Search for the cell housing the specified text and yield its (X, Y) center coordinate. 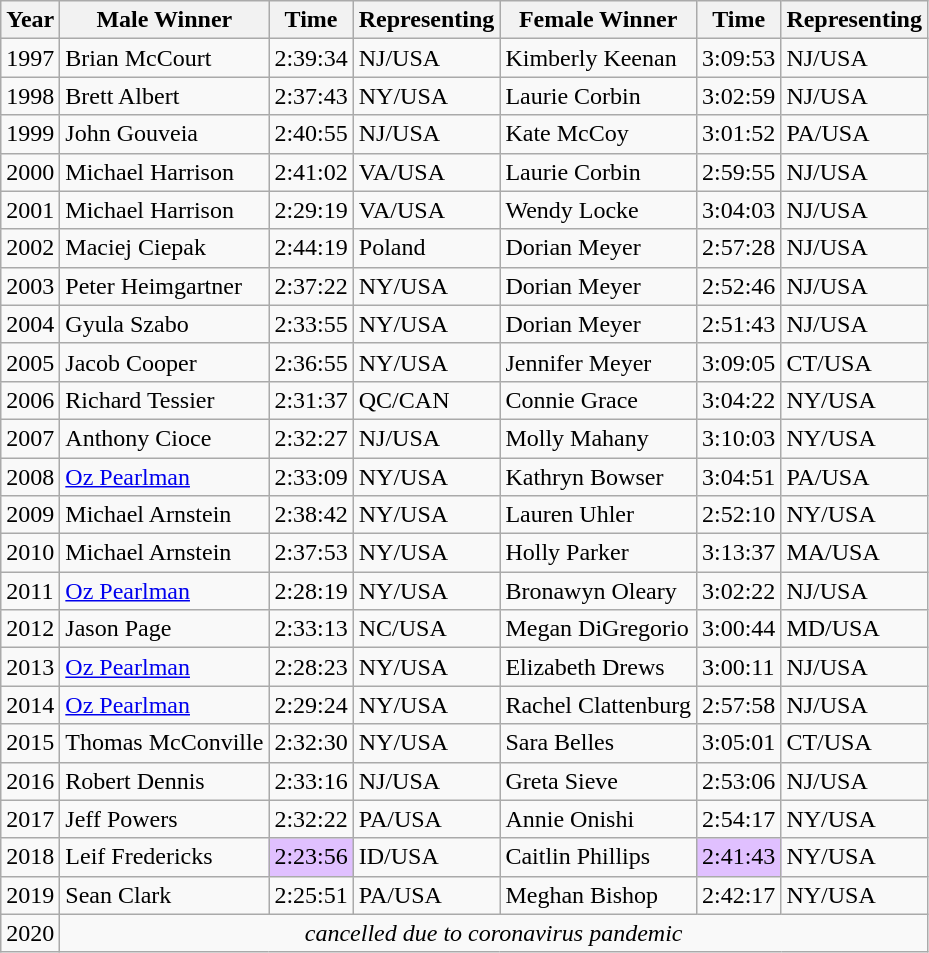
2:33:13 (311, 629)
2:39:34 (311, 58)
ID/USA (426, 857)
Richard Tessier (164, 400)
Holly Parker (598, 553)
2:41:02 (311, 172)
Kimberly Keenan (598, 58)
Robert Dennis (164, 781)
Brian McCourt (164, 58)
Bronawyn Oleary (598, 591)
Peter Heimgartner (164, 286)
NC/USA (426, 629)
2015 (30, 743)
Sean Clark (164, 895)
2011 (30, 591)
2:37:43 (311, 96)
2:40:55 (311, 134)
cancelled due to coronavirus pandemic (494, 933)
Elizabeth Drews (598, 667)
2:54:17 (738, 819)
Male Winner (164, 20)
1997 (30, 58)
Jennifer Meyer (598, 362)
3:01:52 (738, 134)
Wendy Locke (598, 210)
Leif Fredericks (164, 857)
2:33:09 (311, 477)
Poland (426, 248)
2003 (30, 286)
2001 (30, 210)
2:52:10 (738, 515)
Gyula Szabo (164, 324)
Anthony Cioce (164, 438)
2018 (30, 857)
Meghan Bishop (598, 895)
2012 (30, 629)
2007 (30, 438)
2002 (30, 248)
2:44:19 (311, 248)
3:10:03 (738, 438)
2:29:19 (311, 210)
3:05:01 (738, 743)
Rachel Clattenburg (598, 705)
Maciej Ciepak (164, 248)
2:33:55 (311, 324)
2019 (30, 895)
2013 (30, 667)
2014 (30, 705)
2:28:19 (311, 591)
2:41:43 (738, 857)
2:32:27 (311, 438)
Molly Mahany (598, 438)
3:09:05 (738, 362)
2017 (30, 819)
2:51:43 (738, 324)
2:31:37 (311, 400)
3:00:44 (738, 629)
2006 (30, 400)
3:02:59 (738, 96)
Sara Belles (598, 743)
Brett Albert (164, 96)
QC/CAN (426, 400)
2:28:23 (311, 667)
2016 (30, 781)
2020 (30, 933)
2:32:22 (311, 819)
Caitlin Phillips (598, 857)
2005 (30, 362)
2004 (30, 324)
Annie Onishi (598, 819)
2:59:55 (738, 172)
2:25:51 (311, 895)
2:29:24 (311, 705)
3:04:03 (738, 210)
2010 (30, 553)
2:57:58 (738, 705)
2:42:17 (738, 895)
2000 (30, 172)
2:38:42 (311, 515)
3:04:51 (738, 477)
2:37:53 (311, 553)
3:00:11 (738, 667)
2:53:06 (738, 781)
2:37:22 (311, 286)
Year (30, 20)
Kate McCoy (598, 134)
Lauren Uhler (598, 515)
2:36:55 (311, 362)
2:57:28 (738, 248)
MD/USA (854, 629)
2:52:46 (738, 286)
MA/USA (854, 553)
Jeff Powers (164, 819)
Connie Grace (598, 400)
John Gouveia (164, 134)
Kathryn Bowser (598, 477)
2008 (30, 477)
Thomas McConville (164, 743)
3:09:53 (738, 58)
1999 (30, 134)
Megan DiGregorio (598, 629)
2:32:30 (311, 743)
3:04:22 (738, 400)
Jacob Cooper (164, 362)
Jason Page (164, 629)
1998 (30, 96)
2:33:16 (311, 781)
3:13:37 (738, 553)
3:02:22 (738, 591)
2009 (30, 515)
Greta Sieve (598, 781)
2:23:56 (311, 857)
Female Winner (598, 20)
